Return the [x, y] coordinate for the center point of the cell that contains the specified text.  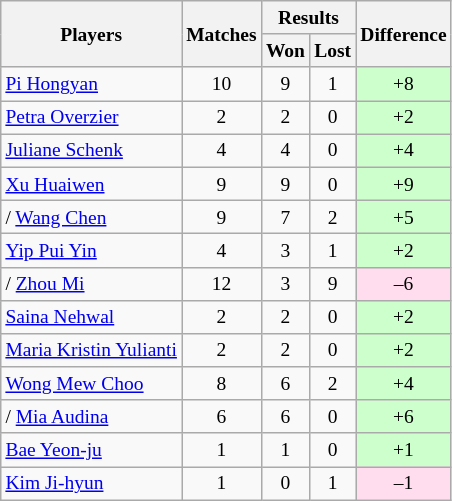
Xu Huaiwen [92, 184]
+5 [404, 216]
Won [285, 50]
10 [222, 84]
Maria Kristin Yulianti [92, 350]
+9 [404, 184]
Wong Mew Choo [92, 384]
Kim Ji-hyun [92, 484]
8 [222, 384]
Petra Overzier [92, 118]
Yip Pui Yin [92, 250]
Juliane Schenk [92, 150]
Results [308, 18]
12 [222, 284]
Pi Hongyan [92, 84]
/ Mia Audina [92, 416]
Saina Nehwal [92, 316]
+8 [404, 84]
/ Wang Chen [92, 216]
Difference [404, 34]
+1 [404, 450]
Matches [222, 34]
Bae Yeon-ju [92, 450]
7 [285, 216]
Players [92, 34]
–6 [404, 284]
/ Zhou Mi [92, 284]
Lost [333, 50]
+6 [404, 416]
–1 [404, 484]
